Return the (x, y) coordinate for the center point of the cell that contains the specified text.  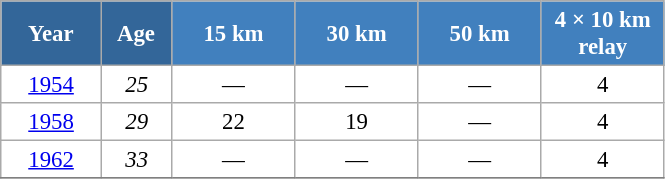
Year (52, 34)
30 km (356, 34)
4 × 10 km relay (602, 34)
33 (136, 160)
1958 (52, 122)
29 (136, 122)
1962 (52, 160)
19 (356, 122)
1954 (52, 85)
25 (136, 85)
50 km (480, 34)
22 (234, 122)
15 km (234, 34)
Age (136, 34)
